Provide the (x, y) coordinate of the cell's center where the given text is located.  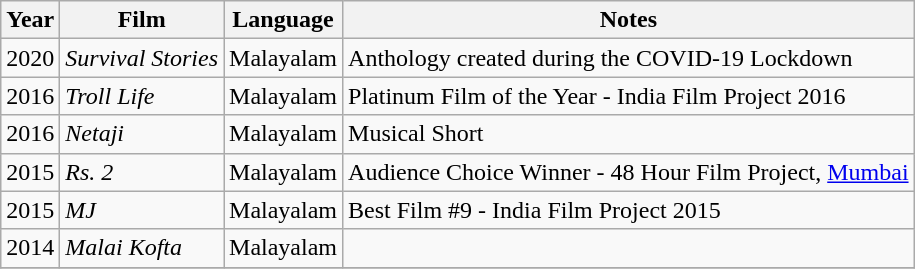
Audience Choice Winner - 48 Hour Film Project, Mumbai (629, 172)
2020 (30, 58)
Rs. 2 (142, 172)
Netaji (142, 134)
Language (284, 20)
Film (142, 20)
MJ (142, 210)
Musical Short (629, 134)
Troll Life (142, 96)
Anthology created during the COVID-19 Lockdown (629, 58)
Best Film #9 - India Film Project 2015 (629, 210)
2014 (30, 248)
Survival Stories (142, 58)
Malai Kofta (142, 248)
Notes (629, 20)
Platinum Film of the Year - India Film Project 2016 (629, 96)
Year (30, 20)
